Capture the cell that displays the provided text and extract its (x, y) central coordinate. 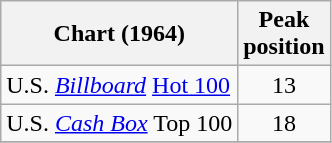
U.S. Cash Box Top 100 (120, 123)
13 (284, 85)
18 (284, 123)
Peakposition (284, 34)
Chart (1964) (120, 34)
U.S. Billboard Hot 100 (120, 85)
